Pinpoint the cell where the given text exists, returning its [X, Y] midpoint coordinate. 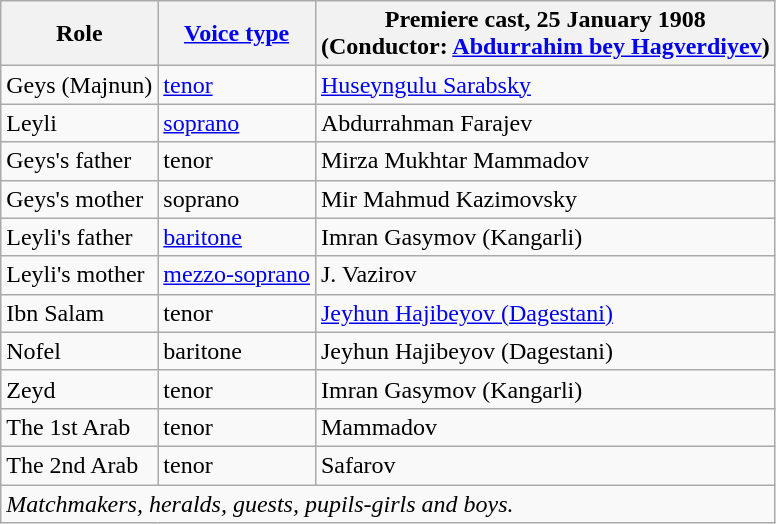
Premiere cast, 25 January 1908(Conductor: Abdurrahim bey Hagverdiyev) [545, 34]
The 1st Arab [80, 427]
Mir Mahmud Kazimovsky [545, 199]
Role [80, 34]
Ibn Salam [80, 313]
The 2nd Arab [80, 465]
Abdurrahman Farajev [545, 123]
Geys (Majnun) [80, 85]
mezzo-soprano [237, 275]
Leyli [80, 123]
Zeyd [80, 389]
Leyli's father [80, 237]
Matchmakers, heralds, guests, pupils-girls and boys. [388, 503]
Leyli's mother [80, 275]
Safarov [545, 465]
Mirza Mukhtar Mammadov [545, 161]
Nofel [80, 351]
Huseyngulu Sarabsky [545, 85]
Voice type [237, 34]
Geys's father [80, 161]
Mammadov [545, 427]
J. Vazirov [545, 275]
Geys's mother [80, 199]
